Provide the [X, Y] coordinate of the cell's center where the given text is located.  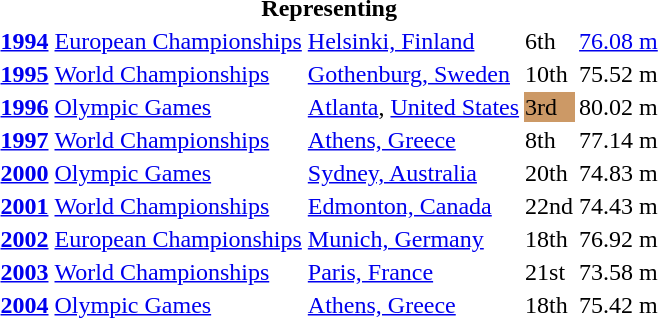
Paris, France [413, 272]
20th [550, 173]
Helsinki, Finland [413, 41]
8th [550, 140]
22nd [550, 206]
Athens, Greece [413, 140]
3rd [550, 107]
Edmonton, Canada [413, 206]
6th [550, 41]
Atlanta, United States [413, 107]
18th [550, 239]
10th [550, 74]
Sydney, Australia [413, 173]
21st [550, 272]
Gothenburg, Sweden [413, 74]
Munich, Germany [413, 239]
